Output the (x, y) coordinate of the center of the cell containing the given text.  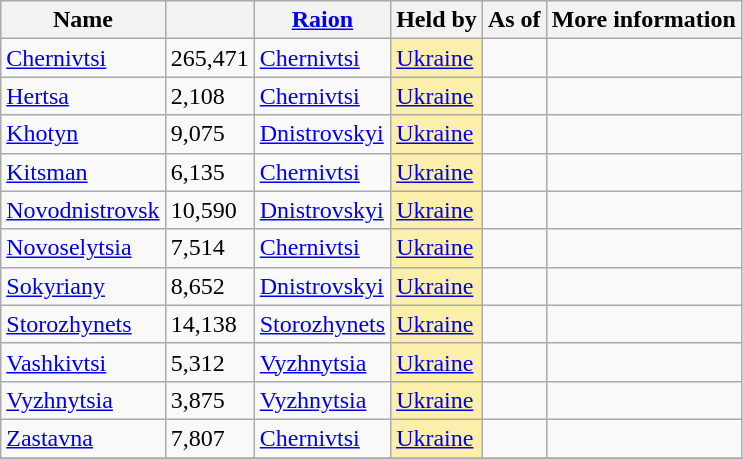
More information (644, 20)
Raion (322, 20)
Novoselytsia (83, 248)
7,807 (210, 438)
10,590 (210, 210)
Khotyn (83, 134)
Hertsa (83, 96)
265,471 (210, 58)
2,108 (210, 96)
6,135 (210, 172)
3,875 (210, 400)
Held by (437, 20)
As of (514, 20)
Kitsman (83, 172)
5,312 (210, 362)
8,652 (210, 286)
Sokyriany (83, 286)
Name (83, 20)
7,514 (210, 248)
Novodnistrovsk (83, 210)
9,075 (210, 134)
Vashkivtsi (83, 362)
14,138 (210, 324)
Zastavna (83, 438)
